Return the [x, y] coordinate for the center point of the cell that contains the specified text.  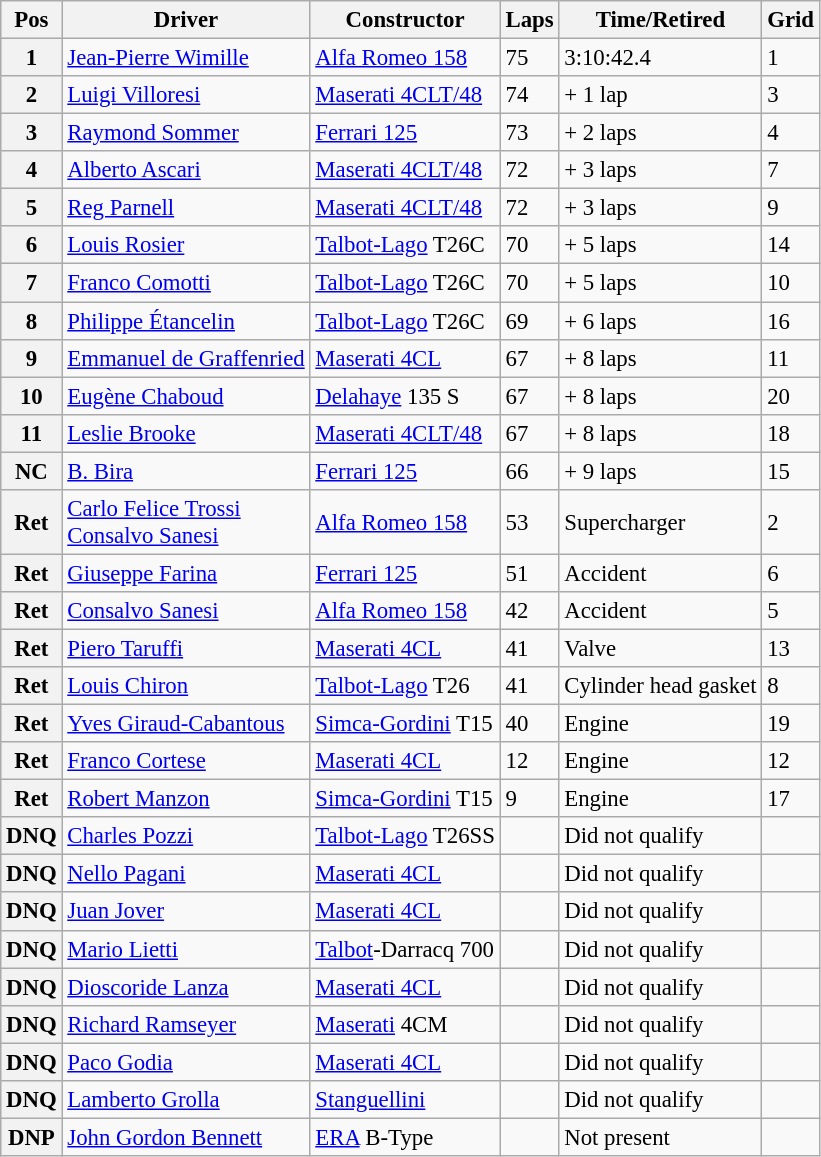
74 [530, 95]
19 [790, 724]
Consalvo Sanesi [186, 611]
Yves Giraud-Cabantous [186, 724]
Maserati 4CM [405, 1024]
NC [32, 471]
17 [790, 799]
Carlo Felice Trossi Consalvo Sanesi [186, 522]
Jean-Pierre Wimille [186, 58]
Louis Chiron [186, 686]
18 [790, 433]
Driver [186, 20]
+ 6 laps [660, 321]
Mario Lietti [186, 949]
14 [790, 245]
69 [530, 321]
Leslie Brooke [186, 433]
Grid [790, 20]
15 [790, 471]
Luigi Villoresi [186, 95]
40 [530, 724]
Louis Rosier [186, 245]
Delahaye 135 S [405, 396]
20 [790, 396]
John Gordon Bennett [186, 1137]
53 [530, 522]
B. Bira [186, 471]
Charles Pozzi [186, 836]
3:10:42.4 [660, 58]
Time/Retired [660, 20]
+ 1 lap [660, 95]
Raymond Sommer [186, 133]
Talbot-Lago T26 [405, 686]
Richard Ramseyer [186, 1024]
Valve [660, 648]
66 [530, 471]
Supercharger [660, 522]
+ 9 laps [660, 471]
Lamberto Grolla [186, 1100]
Stanguellini [405, 1100]
Robert Manzon [186, 799]
Constructor [405, 20]
Talbot-Lago T26SS [405, 836]
Talbot-Darracq 700 [405, 949]
16 [790, 321]
Dioscoride Lanza [186, 987]
Reg Parnell [186, 208]
Piero Taruffi [186, 648]
+ 2 laps [660, 133]
Alberto Ascari [186, 170]
13 [790, 648]
51 [530, 573]
Juan Jover [186, 912]
Philippe Étancelin [186, 321]
Nello Pagani [186, 874]
Eugène Chaboud [186, 396]
DNP [32, 1137]
Cylinder head gasket [660, 686]
Laps [530, 20]
Paco Godia [186, 1062]
42 [530, 611]
Franco Cortese [186, 761]
Pos [32, 20]
Franco Comotti [186, 283]
73 [530, 133]
75 [530, 58]
ERA B-Type [405, 1137]
Not present [660, 1137]
Giuseppe Farina [186, 573]
Emmanuel de Graffenried [186, 358]
